Return the (x, y) coordinate for the center point of the cell that contains the specified text.  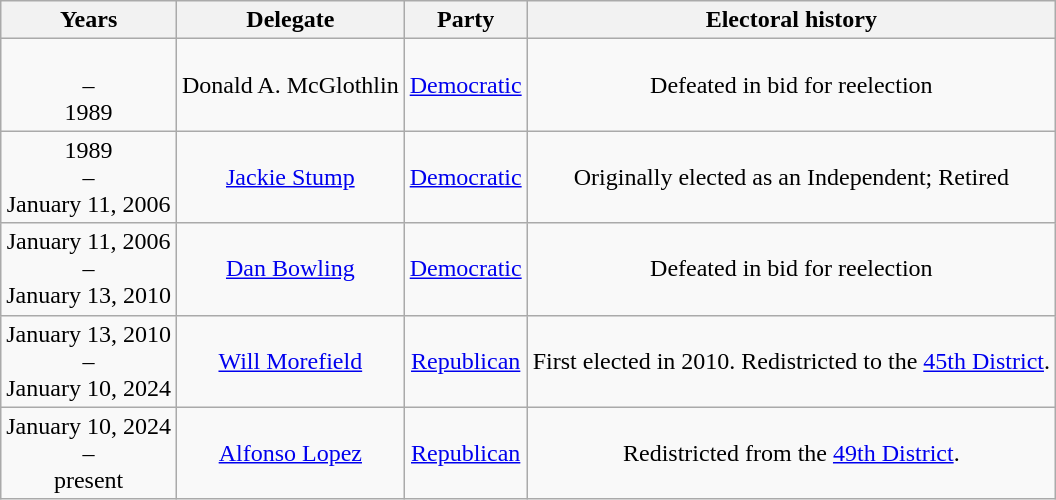
Electoral history (791, 20)
Jackie Stump (290, 177)
–1989 (89, 85)
Party (466, 20)
January 13, 2010–January 10, 2024 (89, 361)
Alfonso Lopez (290, 453)
Will Morefield (290, 361)
Delegate (290, 20)
January 10, 2024–present (89, 453)
Redistricted from the 49th District. (791, 453)
Years (89, 20)
Dan Bowling (290, 269)
First elected in 2010. Redistricted to the 45th District. (791, 361)
Originally elected as an Independent; Retired (791, 177)
Donald A. McGlothlin (290, 85)
1989–January 11, 2006 (89, 177)
January 11, 2006–January 13, 2010 (89, 269)
